From the cell containing the given text, extract its center point as [X, Y] coordinate. 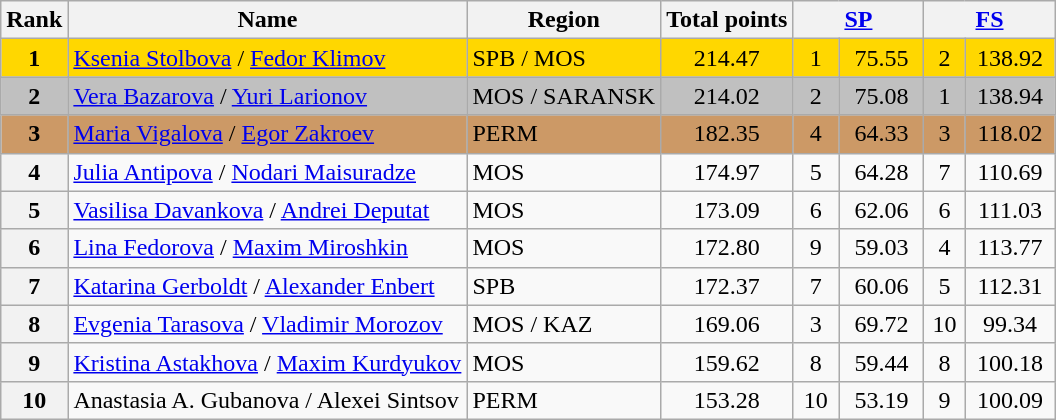
172.80 [727, 248]
Name [268, 20]
159.62 [727, 362]
69.72 [882, 324]
214.02 [727, 96]
64.33 [882, 134]
118.02 [1010, 134]
99.34 [1010, 324]
Region [564, 20]
173.09 [727, 210]
SPB [564, 286]
SP [858, 20]
MOS / KAZ [564, 324]
169.06 [727, 324]
100.18 [1010, 362]
60.06 [882, 286]
62.06 [882, 210]
59.44 [882, 362]
112.31 [1010, 286]
Anastasia A. Gubanova / Alexei Sintsov [268, 400]
SPB / MOS [564, 58]
75.55 [882, 58]
153.28 [727, 400]
113.77 [1010, 248]
MOS / SARANSK [564, 96]
Vera Bazarova / Yuri Larionov [268, 96]
Vasilisa Davankova / Andrei Deputat [268, 210]
138.94 [1010, 96]
Katarina Gerboldt / Alexander Enbert [268, 286]
Maria Vigalova / Egor Zakroev [268, 134]
Kristina Astakhova / Maxim Kurdyukov [268, 362]
Lina Fedorova / Maxim Miroshkin [268, 248]
53.19 [882, 400]
174.97 [727, 172]
Rank [34, 20]
111.03 [1010, 210]
Total points [727, 20]
59.03 [882, 248]
110.69 [1010, 172]
182.35 [727, 134]
75.08 [882, 96]
64.28 [882, 172]
138.92 [1010, 58]
Julia Antipova / Nodari Maisuradze [268, 172]
Ksenia Stolbova / Fedor Klimov [268, 58]
172.37 [727, 286]
214.47 [727, 58]
100.09 [1010, 400]
FS [990, 20]
Evgenia Tarasova / Vladimir Morozov [268, 324]
